For the text-containing cell, return its midpoint in (x, y) coordinate format. 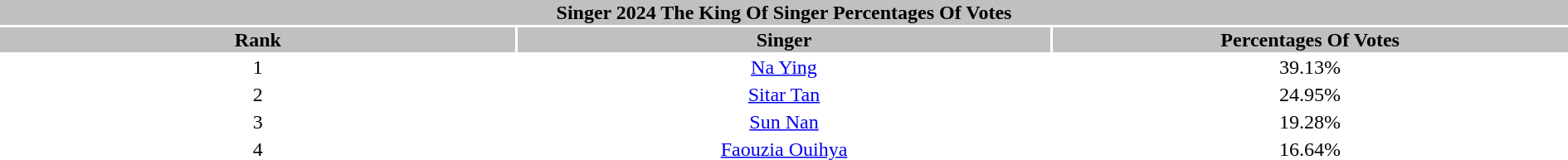
1 (258, 67)
3 (258, 122)
Rank (258, 40)
24.95% (1310, 95)
19.28% (1310, 122)
Singer (785, 40)
Singer 2024 The King Of Singer Percentages Of Votes (784, 12)
2 (258, 95)
Na Ying (785, 67)
Percentages Of Votes (1310, 40)
39.13% (1310, 67)
Sitar Tan (785, 95)
Sun Nan (785, 122)
